Locate the cell with the specified text and output its [x, y] center coordinate. 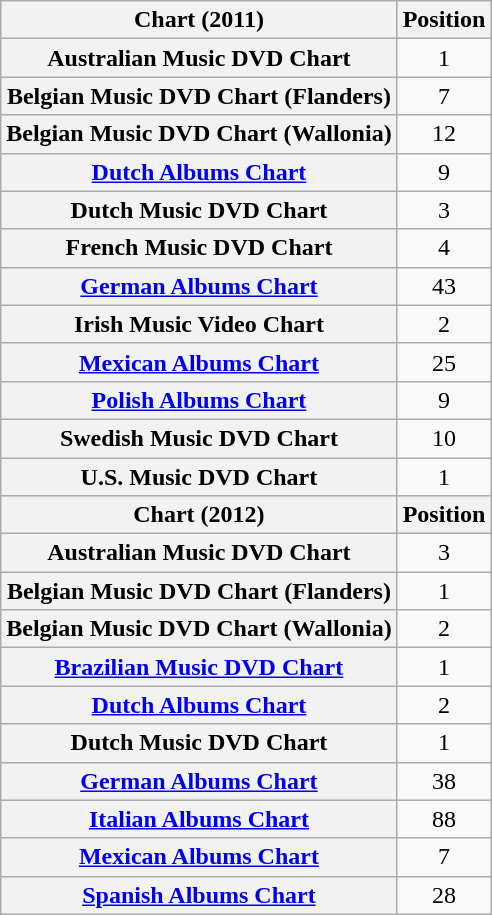
88 [444, 819]
Polish Albums Chart [199, 400]
25 [444, 362]
28 [444, 895]
Irish Music Video Chart [199, 324]
French Music DVD Chart [199, 248]
Italian Albums Chart [199, 819]
38 [444, 781]
Brazilian Music DVD Chart [199, 667]
4 [444, 248]
12 [444, 134]
Spanish Albums Chart [199, 895]
43 [444, 286]
Chart (2011) [199, 20]
Swedish Music DVD Chart [199, 438]
Chart (2012) [199, 515]
10 [444, 438]
U.S. Music DVD Chart [199, 477]
